Identify which cell holds the provided text, then report its (x, y) central coordinate. 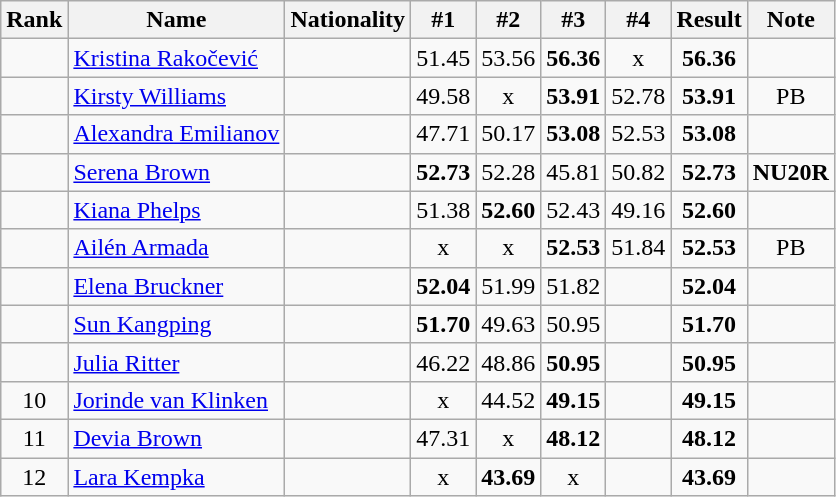
Name (176, 20)
Serena Brown (176, 172)
Devia Brown (176, 438)
46.22 (444, 362)
50.82 (638, 172)
Result (709, 20)
#3 (574, 20)
48.86 (508, 362)
53.56 (508, 58)
Nationality (348, 20)
#1 (444, 20)
45.81 (574, 172)
51.38 (444, 210)
Jorinde van Klinken (176, 400)
12 (34, 477)
NU20R (790, 172)
51.82 (574, 286)
Sun Kangping (176, 324)
11 (34, 438)
51.45 (444, 58)
52.43 (574, 210)
Kristina Rakočević (176, 58)
49.63 (508, 324)
Ailén Armada (176, 248)
52.78 (638, 96)
Julia Ritter (176, 362)
10 (34, 400)
47.31 (444, 438)
Lara Kempka (176, 477)
49.16 (638, 210)
44.52 (508, 400)
Rank (34, 20)
Alexandra Emilianov (176, 134)
#4 (638, 20)
50.17 (508, 134)
Kirsty Williams (176, 96)
#2 (508, 20)
47.71 (444, 134)
51.84 (638, 248)
51.99 (508, 286)
Elena Bruckner (176, 286)
52.28 (508, 172)
49.58 (444, 96)
Kiana Phelps (176, 210)
Note (790, 20)
